Return the (x, y) coordinate for the center point of the cell that contains the specified text.  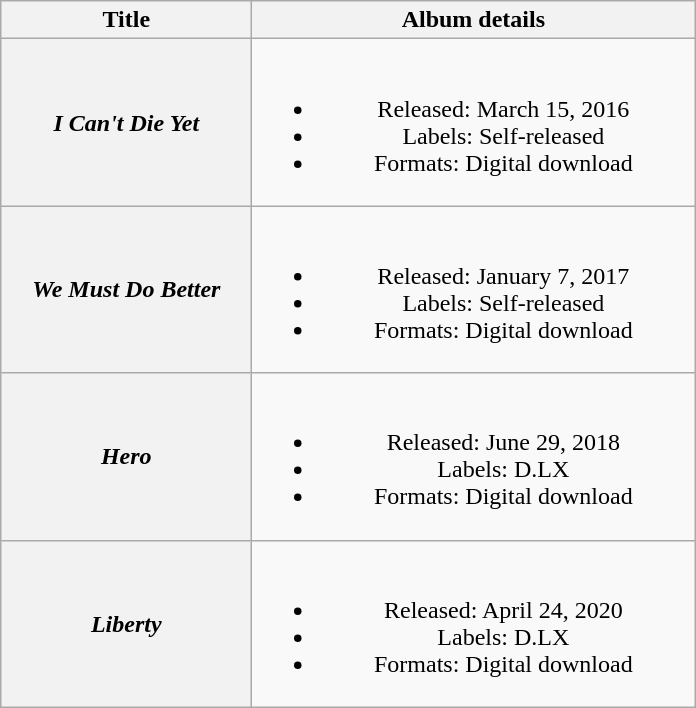
Hero (126, 456)
Album details (474, 20)
I Can't Die Yet (126, 122)
Released: March 15, 2016Labels: Self-releasedFormats: Digital download (474, 122)
Title (126, 20)
Released: April 24, 2020Labels: D.LXFormats: Digital download (474, 624)
Liberty (126, 624)
Released: June 29, 2018Labels: D.LXFormats: Digital download (474, 456)
We Must Do Better (126, 290)
Released: January 7, 2017Labels: Self-releasedFormats: Digital download (474, 290)
